Return the (x, y) coordinate for the center point of the cell that contains the specified text.  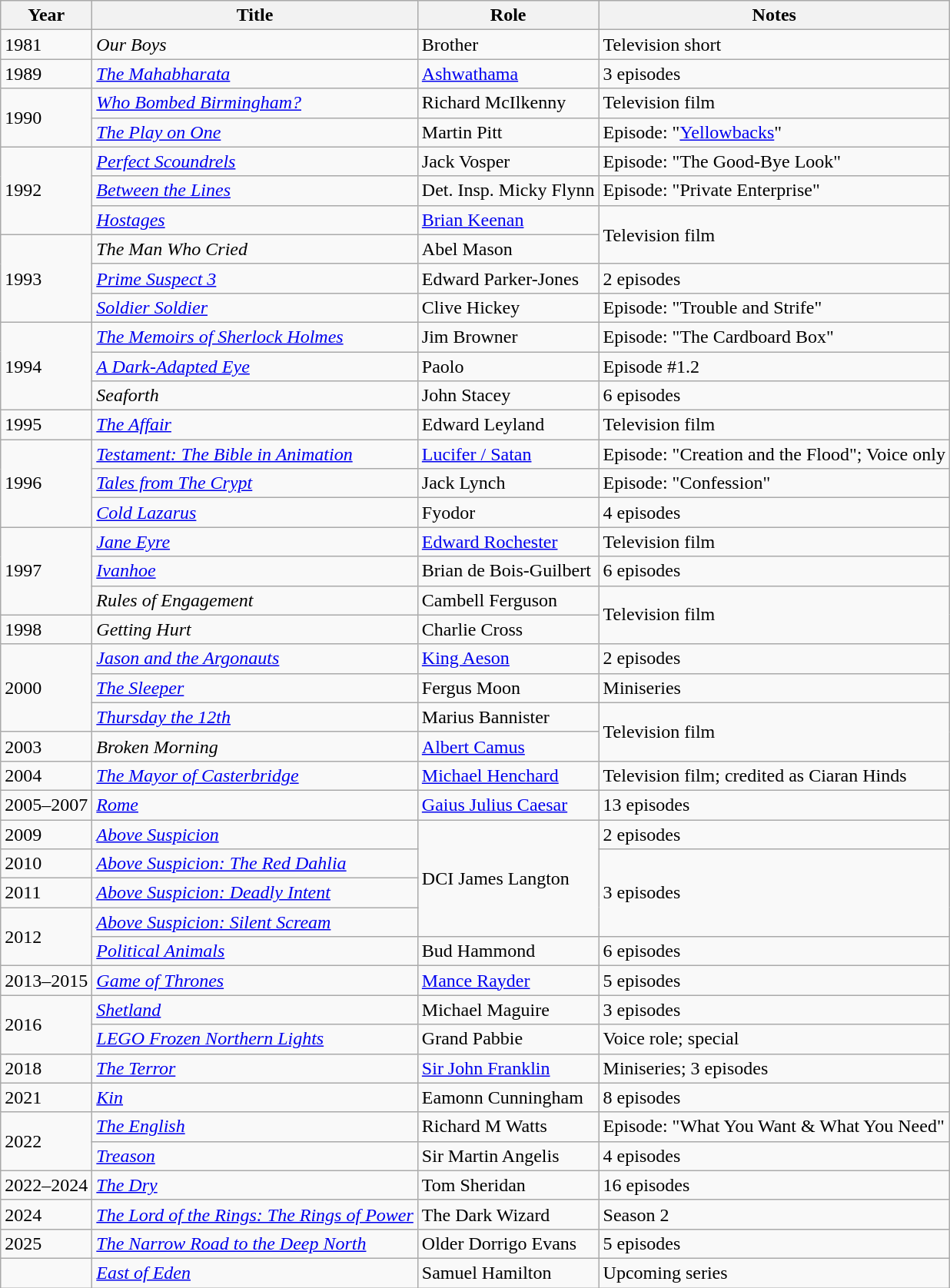
Broken Morning (255, 746)
2021 (46, 1097)
Between the Lines (255, 191)
Kin (255, 1097)
Grand Pabbie (508, 1039)
The Play on One (255, 132)
1989 (46, 74)
LEGO Frozen Northern Lights (255, 1039)
1997 (46, 571)
John Stacey (508, 396)
Seaforth (255, 396)
Treason (255, 1156)
Television film; credited as Ciaran Hinds (774, 775)
Michael Maguire (508, 1010)
2009 (46, 834)
Above Suspicion (255, 834)
The Sleeper (255, 688)
Rome (255, 805)
Brother (508, 45)
1996 (46, 483)
Bud Hammond (508, 951)
13 episodes (774, 805)
Marius Bannister (508, 717)
Thursday the 12th (255, 717)
2003 (46, 746)
King Aeson (508, 659)
Our Boys (255, 45)
Tales from The Crypt (255, 483)
Jane Eyre (255, 542)
Above Suspicion: Silent Scream (255, 922)
A Dark-Adapted Eye (255, 367)
1992 (46, 191)
16 episodes (774, 1185)
Ashwathama (508, 74)
Title (255, 15)
Michael Henchard (508, 775)
1994 (46, 366)
1993 (46, 278)
2025 (46, 1243)
Edward Leyland (508, 425)
Television short (774, 45)
Episode: "Private Enterprise" (774, 191)
1998 (46, 629)
2000 (46, 688)
Fyodor (508, 513)
Sir Martin Angelis (508, 1156)
Fergus Moon (508, 688)
The English (255, 1127)
Rules of Engagement (255, 600)
Mance Rayder (508, 981)
Martin Pitt (508, 132)
The Man Who Cried (255, 249)
Above Suspicion: Deadly Intent (255, 893)
The Lord of the Rings: The Rings of Power (255, 1214)
Upcoming series (774, 1273)
1990 (46, 118)
Voice role; special (774, 1039)
Det. Insp. Micky Flynn (508, 191)
Above Suspicion: The Red Dahlia (255, 864)
Brian Keenan (508, 220)
Edward Parker-Jones (508, 278)
2010 (46, 864)
2013–2015 (46, 981)
2016 (46, 1024)
Samuel Hamilton (508, 1273)
Richard M Watts (508, 1127)
Game of Thrones (255, 981)
Sir John Franklin (508, 1068)
Gaius Julius Caesar (508, 805)
The Mayor of Casterbridge (255, 775)
2004 (46, 775)
Episode: "Confession" (774, 483)
Episode #1.2 (774, 367)
The Narrow Road to the Deep North (255, 1243)
Role (508, 15)
2024 (46, 1214)
Testament: The Bible in Animation (255, 454)
Year (46, 15)
2005–2007 (46, 805)
Perfect Scoundrels (255, 161)
Prime Suspect 3 (255, 278)
Cambell Ferguson (508, 600)
Episode: "The Good-Bye Look" (774, 161)
Jack Vosper (508, 161)
Tom Sheridan (508, 1185)
2018 (46, 1068)
1981 (46, 45)
The Dry (255, 1185)
Jason and the Argonauts (255, 659)
Who Bombed Birmingham? (255, 103)
Jim Browner (508, 337)
Season 2 (774, 1214)
2022–2024 (46, 1185)
Notes (774, 15)
8 episodes (774, 1097)
1995 (46, 425)
Soldier Soldier (255, 307)
Miniseries; 3 episodes (774, 1068)
Charlie Cross (508, 629)
Albert Camus (508, 746)
Political Animals (255, 951)
Cold Lazarus (255, 513)
Episode: "What You Want & What You Need" (774, 1127)
Brian de Bois-Guilbert (508, 571)
Lucifer / Satan (508, 454)
Getting Hurt (255, 629)
The Terror (255, 1068)
Clive Hickey (508, 307)
Edward Rochester (508, 542)
Jack Lynch (508, 483)
Eamonn Cunningham (508, 1097)
Episode: "Trouble and Strife" (774, 307)
Paolo (508, 367)
Richard McIlkenny (508, 103)
Abel Mason (508, 249)
DCI James Langton (508, 878)
2022 (46, 1141)
Miniseries (774, 688)
Hostages (255, 220)
Episode: "Yellowbacks" (774, 132)
The Affair (255, 425)
Shetland (255, 1010)
Older Dorrigo Evans (508, 1243)
Episode: "The Cardboard Box" (774, 337)
The Dark Wizard (508, 1214)
2011 (46, 893)
Ivanhoe (255, 571)
The Mahabharata (255, 74)
East of Eden (255, 1273)
Episode: "Creation and the Flood"; Voice only (774, 454)
2012 (46, 937)
The Memoirs of Sherlock Holmes (255, 337)
